Detect which cell encompasses the target text, then output its [X, Y] center coordinate. 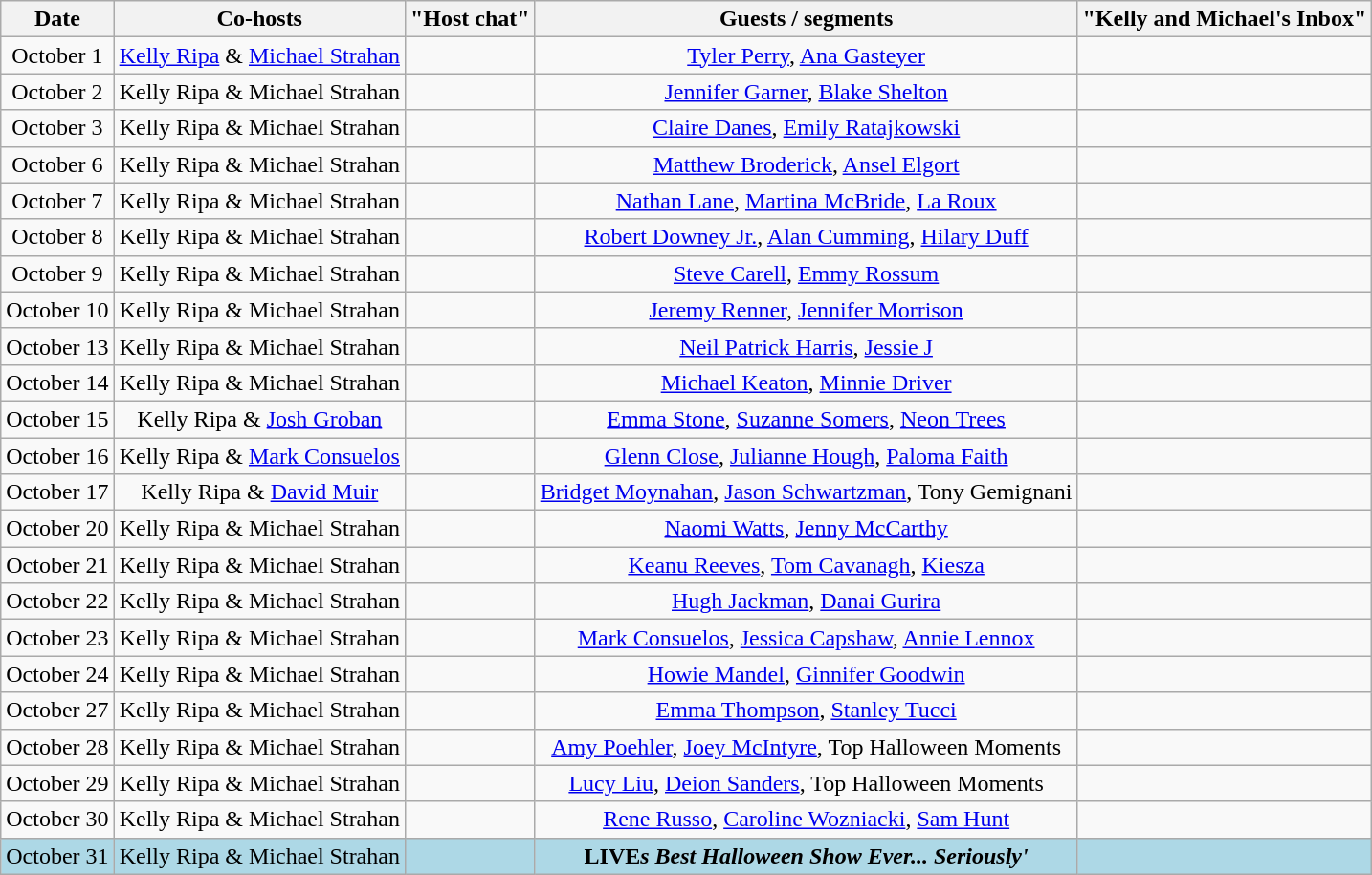
LIVEs Best Halloween Show Ever... Seriously' [806, 856]
Mark Consuelos, Jessica Capshaw, Annie Lennox [806, 638]
Kelly Ripa & Josh Groban [259, 419]
October 8 [57, 237]
Tyler Perry, Ana Gasteyer [806, 55]
Co-hosts [259, 19]
October 31 [57, 856]
October 20 [57, 529]
"Kelly and Michael's Inbox" [1225, 19]
October 17 [57, 492]
October 21 [57, 565]
October 28 [57, 747]
October 10 [57, 310]
Michael Keaton, Minnie Driver [806, 383]
Matthew Broderick, Ansel Elgort [806, 164]
Kelly Ripa & Mark Consuelos [259, 456]
"Host chat" [470, 19]
Howie Mandel, Ginnifer Goodwin [806, 674]
Jennifer Garner, Blake Shelton [806, 92]
October 14 [57, 383]
Glenn Close, Julianne Hough, Paloma Faith [806, 456]
Claire Danes, Emily Ratajkowski [806, 128]
Jeremy Renner, Jennifer Morrison [806, 310]
Date [57, 19]
Keanu Reeves, Tom Cavanagh, Kiesza [806, 565]
October 23 [57, 638]
Amy Poehler, Joey McIntyre, Top Halloween Moments [806, 747]
Nathan Lane, Martina McBride, La Roux [806, 201]
October 3 [57, 128]
October 7 [57, 201]
October 27 [57, 711]
Lucy Liu, Deion Sanders, Top Halloween Moments [806, 783]
Neil Patrick Harris, Jessie J [806, 346]
Steve Carell, Emmy Rossum [806, 273]
Hugh Jackman, Danai Gurira [806, 602]
October 9 [57, 273]
Naomi Watts, Jenny McCarthy [806, 529]
Emma Stone, Suzanne Somers, Neon Trees [806, 419]
Emma Thompson, Stanley Tucci [806, 711]
October 22 [57, 602]
October 29 [57, 783]
Bridget Moynahan, Jason Schwartzman, Tony Gemignani [806, 492]
October 2 [57, 92]
Guests / segments [806, 19]
October 1 [57, 55]
October 15 [57, 419]
October 6 [57, 164]
Robert Downey Jr., Alan Cumming, Hilary Duff [806, 237]
October 16 [57, 456]
October 30 [57, 820]
October 13 [57, 346]
Rene Russo, Caroline Wozniacki, Sam Hunt [806, 820]
Kelly Ripa & David Muir [259, 492]
October 24 [57, 674]
